Determine the (x, y) coordinate at the center of the cell enclosing the given text.  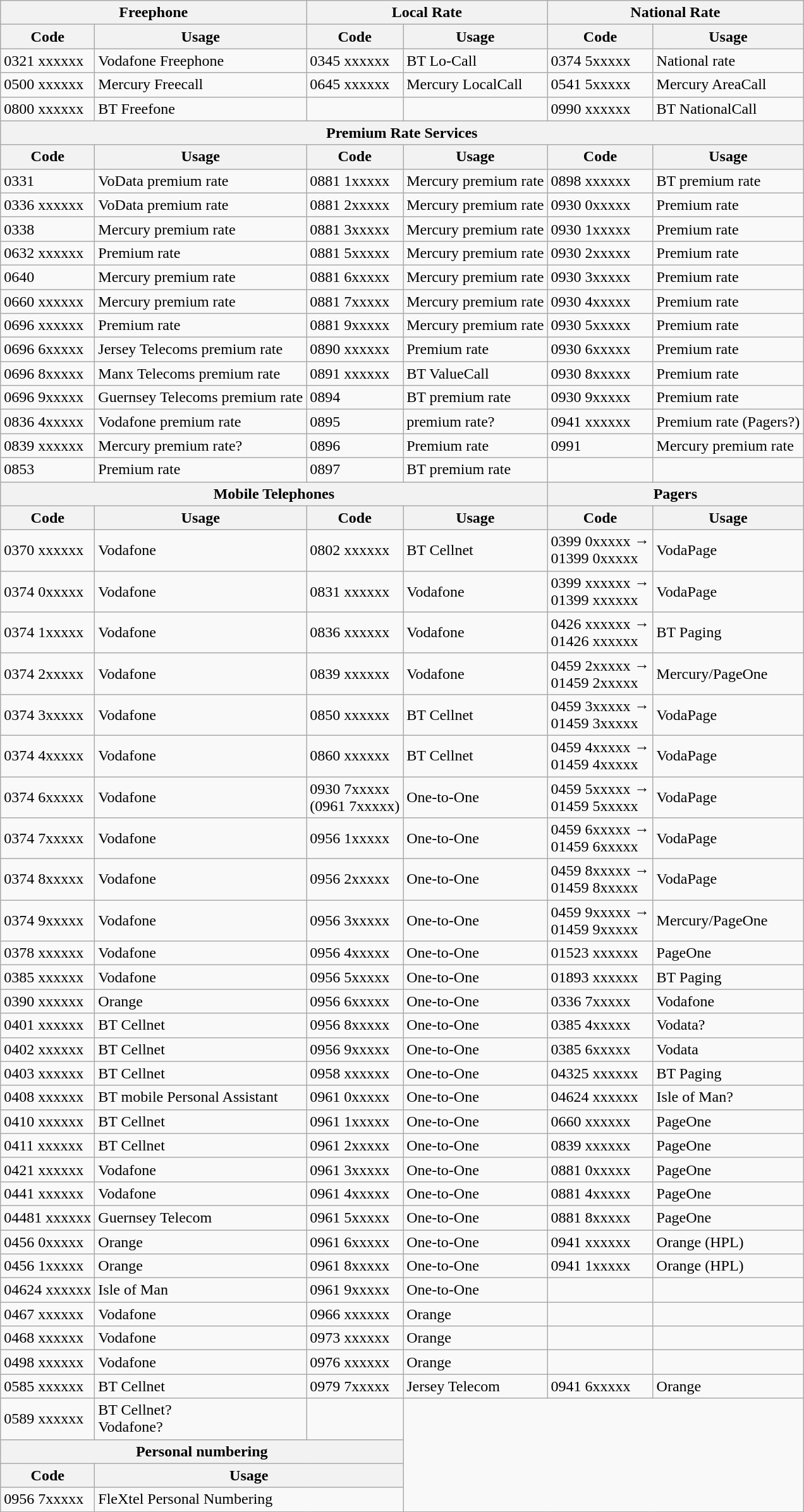
0374 5xxxxx (600, 61)
Jersey Telecoms premium rate (201, 350)
0802 xxxxxx (355, 550)
0895 (355, 422)
0459 9xxxxx →01459 9xxxxx (600, 920)
0399 xxxxxx →01399 xxxxxx (600, 592)
0500 xxxxxx (48, 85)
0456 0xxxxx (48, 1242)
0374 2xxxxx (48, 674)
0979 7xxxxx (355, 1386)
0966 xxxxxx (355, 1314)
0891 xxxxxx (355, 374)
0961 8xxxxx (355, 1266)
0898 xxxxxx (600, 181)
0956 8xxxxx (355, 1025)
0956 9xxxxx (355, 1049)
0894 (355, 398)
Vodata? (728, 1025)
0459 3xxxxx →01459 3xxxxx (600, 714)
0374 4xxxxx (48, 756)
0468 xxxxxx (48, 1338)
Mobile Telephones (274, 494)
Freephone (154, 13)
0374 8xxxxx (48, 880)
0411 xxxxxx (48, 1145)
0881 1xxxxx (355, 181)
01523 xxxxxx (600, 953)
0399 0xxxxx →01399 0xxxxx (600, 550)
Premium Rate Services (402, 133)
Isle of Man (201, 1290)
0881 2xxxxx (355, 205)
Premium rate (Pagers?) (728, 422)
0930 9xxxxx (600, 398)
0459 2xxxxx →01459 2xxxxx (600, 674)
0958 xxxxxx (355, 1073)
0930 5xxxxx (600, 326)
0860 xxxxxx (355, 756)
0853 (48, 470)
BT Lo-Call (475, 61)
BT mobile Personal Assistant (201, 1097)
0401 xxxxxx (48, 1025)
0961 1xxxxx (355, 1121)
0956 2xxxxx (355, 880)
0321 xxxxxx (48, 61)
0696 6xxxxx (48, 350)
0408 xxxxxx (48, 1097)
0696 8xxxxx (48, 374)
0930 4xxxxx (600, 302)
0930 0xxxxx (600, 205)
Isle of Man? (728, 1097)
0961 3xxxxx (355, 1169)
0459 6xxxxx →01459 6xxxxx (600, 838)
0441 xxxxxx (48, 1193)
0374 3xxxxx (48, 714)
0370 xxxxxx (48, 550)
0890 xxxxxx (355, 350)
0956 4xxxxx (355, 953)
Pagers (675, 494)
Jersey Telecom (475, 1386)
0881 9xxxxx (355, 326)
0897 (355, 470)
0956 6xxxxx (355, 1001)
0385 4xxxxx (600, 1025)
0402 xxxxxx (48, 1049)
0961 6xxxxx (355, 1242)
0390 xxxxxx (48, 1001)
0956 1xxxxx (355, 838)
01893 xxxxxx (600, 977)
Guernsey Telecoms premium rate (201, 398)
0374 1xxxxx (48, 632)
0956 3xxxxx (355, 920)
0961 0xxxxx (355, 1097)
Vodata (728, 1049)
0585 xxxxxx (48, 1386)
0881 3xxxxx (355, 229)
0956 5xxxxx (355, 977)
0645 xxxxxx (355, 85)
0459 4xxxxx →01459 4xxxxx (600, 756)
0378 xxxxxx (48, 953)
Vodafone Freephone (201, 61)
0374 7xxxxx (48, 838)
Mercury LocalCall (475, 85)
0881 7xxxxx (355, 302)
0345 xxxxxx (355, 61)
0941 6xxxxx (600, 1386)
Mercury Freecall (201, 85)
0961 9xxxxx (355, 1290)
0896 (355, 446)
0498 xxxxxx (48, 1362)
04325 xxxxxx (600, 1073)
0640 (48, 277)
0961 5xxxxx (355, 1217)
0836 4xxxxx (48, 422)
0696 xxxxxx (48, 326)
0459 8xxxxx →01459 8xxxxx (600, 880)
Mercury AreaCall (728, 85)
0632 xxxxxx (48, 253)
0930 7xxxxx(0961 7xxxxx) (355, 796)
0374 6xxxxx (48, 796)
0941 1xxxxx (600, 1266)
0991 (600, 446)
0385 xxxxxx (48, 977)
0881 0xxxxx (600, 1169)
BT NationalCall (728, 109)
Guernsey Telecom (201, 1217)
0338 (48, 229)
BT ValueCall (475, 374)
0374 0xxxxx (48, 592)
0990 xxxxxx (600, 109)
0467 xxxxxx (48, 1314)
0385 6xxxxx (600, 1049)
0426 xxxxxx →01426 xxxxxx (600, 632)
0800 xxxxxx (48, 109)
0421 xxxxxx (48, 1169)
0541 5xxxxx (600, 85)
premium rate? (475, 422)
0881 8xxxxx (600, 1217)
0374 9xxxxx (48, 920)
0331 (48, 181)
0973 xxxxxx (355, 1338)
0456 1xxxxx (48, 1266)
BT Cellnet?Vodafone? (201, 1418)
0831 xxxxxx (355, 592)
0836 xxxxxx (355, 632)
FleXtel Personal Numbering (249, 1499)
Manx Telecoms premium rate (201, 374)
0961 4xxxxx (355, 1193)
Mercury premium rate? (201, 446)
Vodafone premium rate (201, 422)
0961 2xxxxx (355, 1145)
0696 9xxxxx (48, 398)
Personal numbering (202, 1451)
0881 4xxxxx (600, 1193)
0881 5xxxxx (355, 253)
0336 7xxxxx (600, 1001)
0459 5xxxxx →01459 5xxxxx (600, 796)
0850 xxxxxx (355, 714)
0881 6xxxxx (355, 277)
0336 xxxxxx (48, 205)
National rate (728, 61)
0403 xxxxxx (48, 1073)
0930 3xxxxx (600, 277)
0410 xxxxxx (48, 1121)
04481 xxxxxx (48, 1217)
0930 1xxxxx (600, 229)
0930 2xxxxx (600, 253)
0956 7xxxxx (48, 1499)
Local Rate (427, 13)
0930 8xxxxx (600, 374)
0930 6xxxxx (600, 350)
National Rate (675, 13)
BT Freefone (201, 109)
0589 xxxxxx (48, 1418)
0976 xxxxxx (355, 1362)
